Identify which cell holds the provided text, then report its [X, Y] central coordinate. 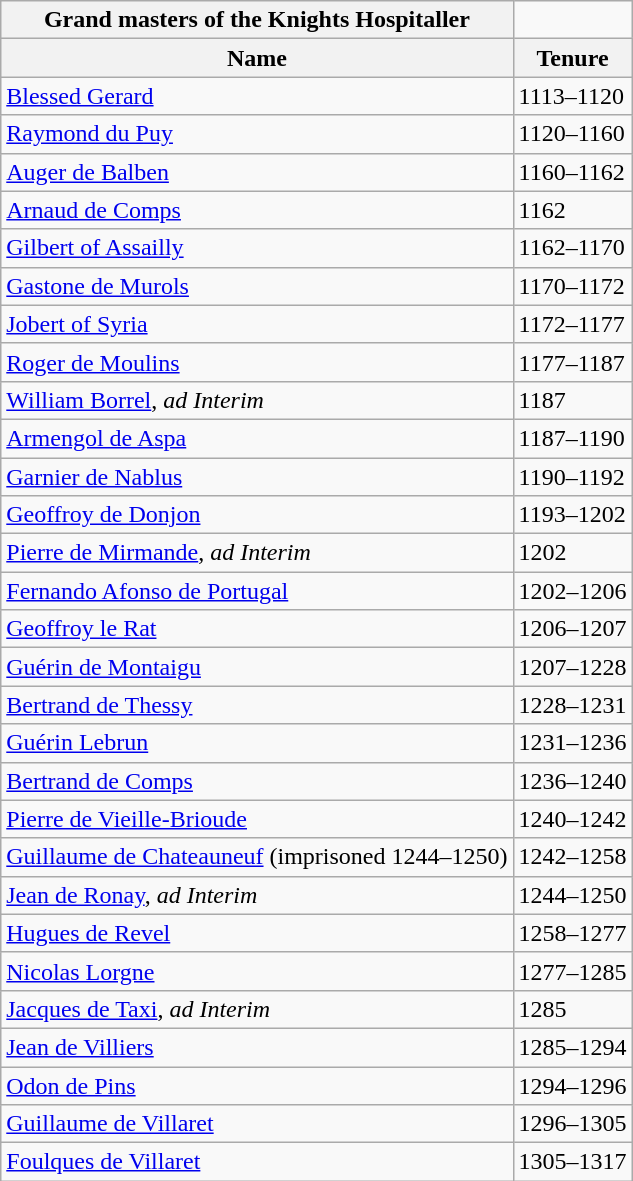
1202–1206 [572, 591]
1258–1277 [572, 933]
1170–1172 [572, 286]
1244–1250 [572, 895]
Pierre de Mirmande, ad Interim [257, 553]
Guillaume de Villaret [257, 1124]
1236–1240 [572, 781]
Tenure [572, 58]
Jacques de Taxi, ad Interim [257, 1009]
1187 [572, 400]
1277–1285 [572, 971]
Guérin Lebrun [257, 743]
1190–1192 [572, 477]
1305–1317 [572, 1162]
1162–1170 [572, 248]
Hugues de Revel [257, 933]
William Borrel, ad Interim [257, 400]
Jean de Villiers [257, 1047]
1206–1207 [572, 629]
Fernando Afonso de Portugal [257, 591]
1240–1242 [572, 819]
Geoffroy le Rat [257, 629]
Armengol de Aspa [257, 438]
1187–1190 [572, 438]
1207–1228 [572, 667]
Raymond du Puy [257, 134]
Guillaume de Chateauneuf (imprisoned 1244–1250) [257, 857]
1228–1231 [572, 705]
1231–1236 [572, 743]
Guérin de Montaigu [257, 667]
Odon de Pins [257, 1085]
Arnaud de Comps [257, 210]
1177–1187 [572, 362]
Blessed Gerard [257, 96]
1285 [572, 1009]
1162 [572, 210]
Name [257, 58]
1242–1258 [572, 857]
Geoffroy de Donjon [257, 515]
Bertrand de Thessy [257, 705]
1285–1294 [572, 1047]
Garnier de Nablus [257, 477]
1294–1296 [572, 1085]
1193–1202 [572, 515]
1172–1177 [572, 324]
1113–1120 [572, 96]
Foulques de Villaret [257, 1162]
Pierre de Vieille-Brioude [257, 819]
Gilbert of Assailly [257, 248]
1202 [572, 553]
1296–1305 [572, 1124]
Gastone de Murols [257, 286]
Roger de Moulins [257, 362]
Auger de Balben [257, 172]
Bertrand de Comps [257, 781]
Jobert of Syria [257, 324]
1120–1160 [572, 134]
Jean de Ronay, ad Interim [257, 895]
Grand masters of the Knights Hospitaller [257, 20]
1160–1162 [572, 172]
Nicolas Lorgne [257, 971]
